From the cell containing the given text, extract its center point as (X, Y) coordinate. 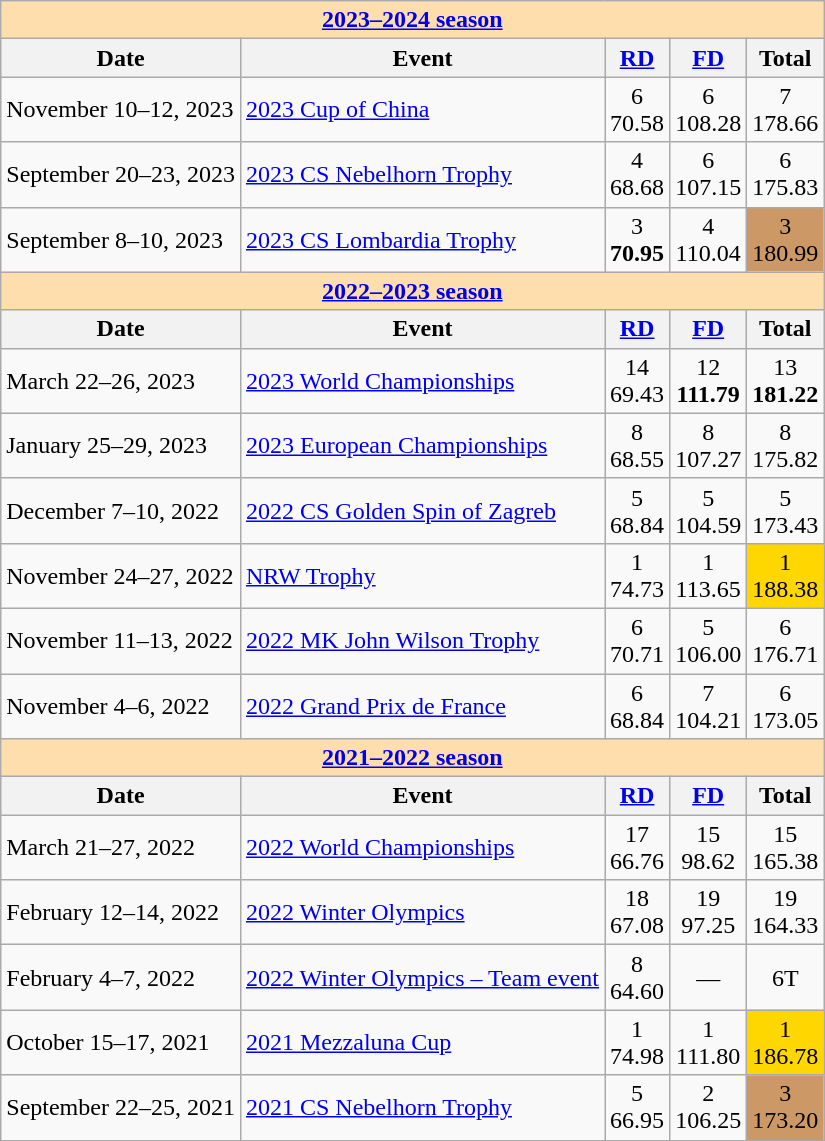
17 66.76 (638, 848)
February 12–14, 2022 (121, 912)
1 186.78 (786, 1042)
2022 Winter Olympics (422, 912)
15 165.38 (786, 848)
1 111.80 (708, 1042)
6 68.84 (638, 706)
2023 Cup of China (422, 110)
7 178.66 (786, 110)
1 113.65 (708, 576)
September 20–23, 2023 (121, 174)
September 8–10, 2023 (121, 240)
3 70.95 (638, 240)
2021 CS Nebelhorn Trophy (422, 1108)
November 11–13, 2022 (121, 640)
3 180.99 (786, 240)
5 106.00 (708, 640)
2023–2024 season (412, 20)
14 69.43 (638, 380)
2022 Grand Prix de France (422, 706)
19 164.33 (786, 912)
6 175.83 (786, 174)
1 74.73 (638, 576)
7 104.21 (708, 706)
5 66.95 (638, 1108)
2022–2023 season (412, 291)
2023 World Championships (422, 380)
8 68.55 (638, 446)
6 176.71 (786, 640)
13 181.22 (786, 380)
2 106.25 (708, 1108)
March 21–27, 2022 (121, 848)
6T (786, 978)
1 188.38 (786, 576)
5 68.84 (638, 510)
December 7–10, 2022 (121, 510)
2023 European Championships (422, 446)
6 173.05 (786, 706)
February 4–7, 2022 (121, 978)
October 15–17, 2021 (121, 1042)
— (708, 978)
2021 Mezzaluna Cup (422, 1042)
March 22–26, 2023 (121, 380)
12 111.79 (708, 380)
2022 MK John Wilson Trophy (422, 640)
6 108.28 (708, 110)
2022 Winter Olympics – Team event (422, 978)
15 98.62 (708, 848)
September 22–25, 2021 (121, 1108)
19 97.25 (708, 912)
2022 CS Golden Spin of Zagreb (422, 510)
6 107.15 (708, 174)
NRW Trophy (422, 576)
5 173.43 (786, 510)
8 64.60 (638, 978)
3 173.20 (786, 1108)
5 104.59 (708, 510)
8 175.82 (786, 446)
2022 World Championships (422, 848)
1 74.98 (638, 1042)
8 107.27 (708, 446)
November 10–12, 2023 (121, 110)
November 4–6, 2022 (121, 706)
2023 CS Nebelhorn Trophy (422, 174)
2023 CS Lombardia Trophy (422, 240)
2021–2022 season (412, 758)
January 25–29, 2023 (121, 446)
4 110.04 (708, 240)
November 24–27, 2022 (121, 576)
4 68.68 (638, 174)
6 70.71 (638, 640)
6 70.58 (638, 110)
18 67.08 (638, 912)
